Capture the cell that displays the provided text and extract its (x, y) central coordinate. 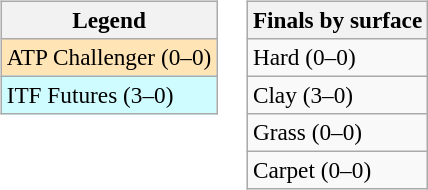
ITF Futures (3–0) (108, 95)
Legend (108, 20)
Finals by surface (337, 20)
Grass (0–0) (337, 133)
ATP Challenger (0–0) (108, 57)
Hard (0–0) (337, 57)
Carpet (0–0) (337, 171)
Clay (3–0) (337, 95)
